Search for the cell housing the specified text and yield its (x, y) center coordinate. 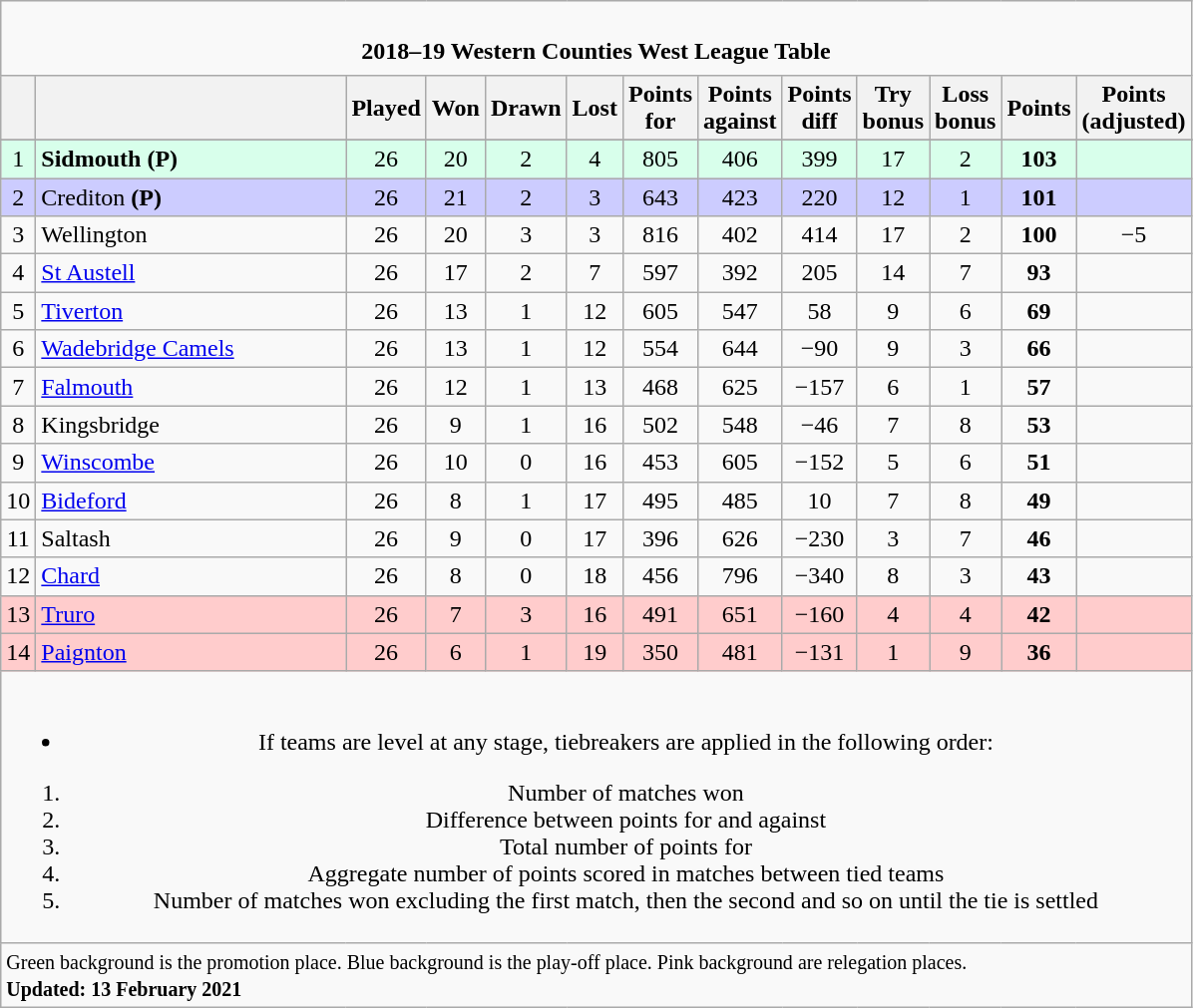
Kingsbridge (192, 425)
651 (740, 614)
Wadebridge Camels (192, 349)
626 (740, 538)
−160 (820, 614)
406 (740, 159)
Falmouth (192, 387)
42 (1039, 614)
46 (1039, 538)
43 (1039, 576)
220 (820, 196)
644 (740, 349)
103 (1039, 159)
392 (740, 273)
Points for (660, 108)
St Austell (192, 273)
49 (1039, 501)
101 (1039, 196)
Green background is the promotion place. Blue background is the play-off place. Pink background are relegation places.Updated: 13 February 2021 (596, 975)
−46 (820, 425)
796 (740, 576)
456 (660, 576)
Try bonus (893, 108)
399 (820, 159)
Tiverton (192, 311)
481 (740, 652)
−152 (820, 463)
Truro (192, 614)
51 (1039, 463)
Won (455, 108)
554 (660, 349)
396 (660, 538)
Points (1039, 108)
19 (595, 652)
805 (660, 159)
−230 (820, 538)
547 (740, 311)
Wellington (192, 235)
Lost (595, 108)
Points(adjusted) (1133, 108)
Loss bonus (966, 108)
502 (660, 425)
69 (1039, 311)
485 (740, 501)
57 (1039, 387)
−90 (820, 349)
36 (1039, 652)
423 (740, 196)
21 (455, 196)
597 (660, 273)
453 (660, 463)
350 (660, 652)
Crediton (P) (192, 196)
468 (660, 387)
495 (660, 501)
205 (820, 273)
491 (660, 614)
Winscombe (192, 463)
Points diff (820, 108)
−157 (820, 387)
58 (820, 311)
816 (660, 235)
548 (740, 425)
Paignton (192, 652)
11 (18, 538)
−5 (1133, 235)
643 (660, 196)
402 (740, 235)
Saltash (192, 538)
−340 (820, 576)
−131 (820, 652)
Drawn (526, 108)
Chard (192, 576)
18 (595, 576)
625 (740, 387)
Sidmouth (P) (192, 159)
414 (820, 235)
Bideford (192, 501)
66 (1039, 349)
Played (386, 108)
93 (1039, 273)
53 (1039, 425)
100 (1039, 235)
Points against (740, 108)
